Search for the cell housing the specified text and yield its (X, Y) center coordinate. 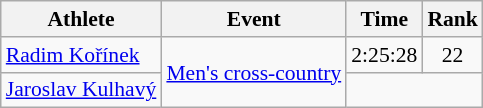
22 (452, 55)
Event (254, 19)
2:25:28 (384, 55)
Jaroslav Kulhavý (82, 90)
Time (384, 19)
Rank (452, 19)
Men's cross-country (254, 72)
Radim Kořínek (82, 55)
Athlete (82, 19)
